From the cell containing the given text, extract its center point as (X, Y) coordinate. 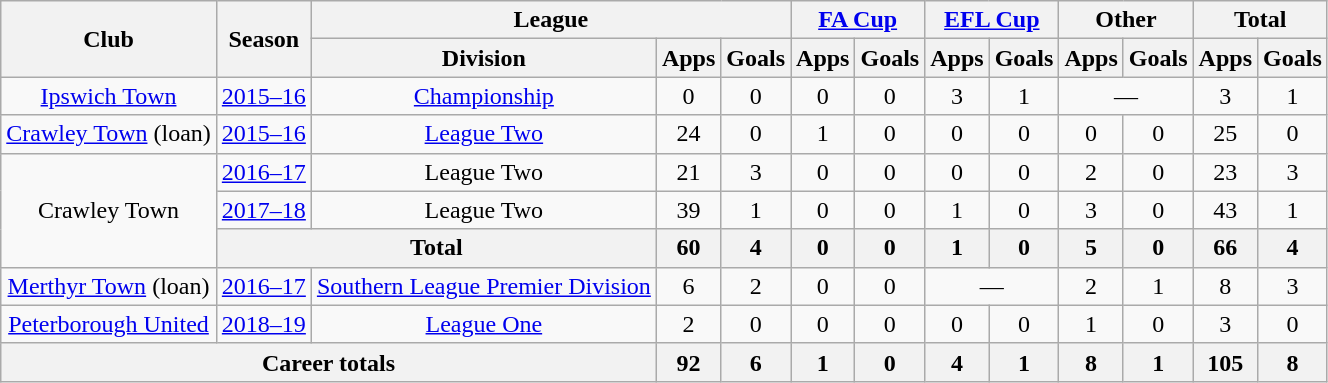
Crawley Town (loan) (109, 134)
Merthyr Town (loan) (109, 286)
92 (688, 362)
2018–19 (264, 324)
5 (1091, 248)
2017–18 (264, 210)
EFL Cup (992, 20)
21 (688, 172)
Championship (484, 96)
Career totals (329, 362)
43 (1225, 210)
24 (688, 134)
Division (484, 58)
Club (109, 39)
66 (1225, 248)
FA Cup (858, 20)
Peterborough United (109, 324)
Southern League Premier Division (484, 286)
60 (688, 248)
Crawley Town (109, 210)
39 (688, 210)
25 (1225, 134)
105 (1225, 362)
23 (1225, 172)
Ipswich Town (109, 96)
League (550, 20)
Season (264, 39)
League One (484, 324)
Other (1126, 20)
